Output the [X, Y] coordinate of the center of the cell containing the given text.  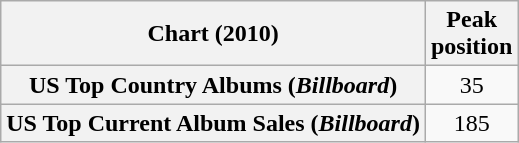
Chart (2010) [214, 34]
35 [471, 85]
US Top Current Album Sales (Billboard) [214, 123]
Peakposition [471, 34]
US Top Country Albums (Billboard) [214, 85]
185 [471, 123]
